Return [x, y] of the center of cell containing provided text 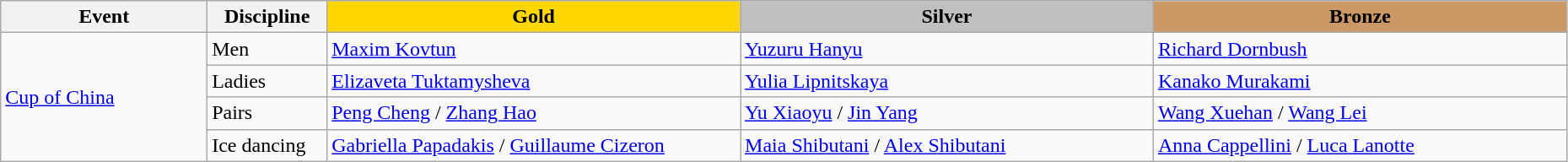
Gabriella Papadakis / Guillaume Cizeron [534, 145]
Maia Shibutani / Alex Shibutani [947, 145]
Richard Dornbush [1360, 49]
Discipline [267, 17]
Anna Cappellini / Luca Lanotte [1360, 145]
Gold [534, 17]
Wang Xuehan / Wang Lei [1360, 113]
Yulia Lipnitskaya [947, 81]
Yu Xiaoyu / Jin Yang [947, 113]
Elizaveta Tuktamysheva [534, 81]
Bronze [1360, 17]
Cup of China [105, 97]
Event [105, 17]
Silver [947, 17]
Yuzuru Hanyu [947, 49]
Kanako Murakami [1360, 81]
Peng Cheng / Zhang Hao [534, 113]
Maxim Kovtun [534, 49]
Pairs [267, 113]
Ladies [267, 81]
Ice dancing [267, 145]
Men [267, 49]
